Provide the [x, y] coordinate of the cell's center where the given text is located.  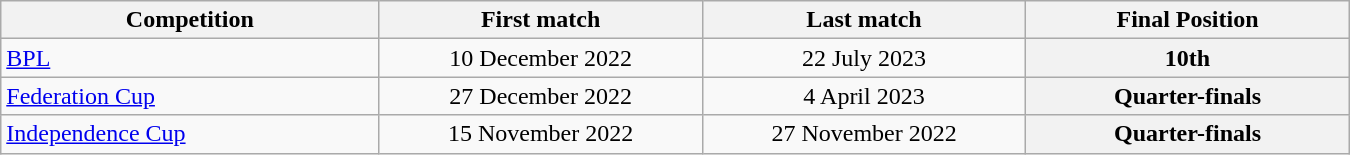
First match [540, 20]
BPL [190, 58]
10th [1188, 58]
Competition [190, 20]
22 July 2023 [864, 58]
Final Position [1188, 20]
27 December 2022 [540, 96]
Independence Cup [190, 134]
15 November 2022 [540, 134]
10 December 2022 [540, 58]
4 April 2023 [864, 96]
27 November 2022 [864, 134]
Federation Cup [190, 96]
Last match [864, 20]
